For the text-containing cell, return its midpoint in [x, y] coordinate format. 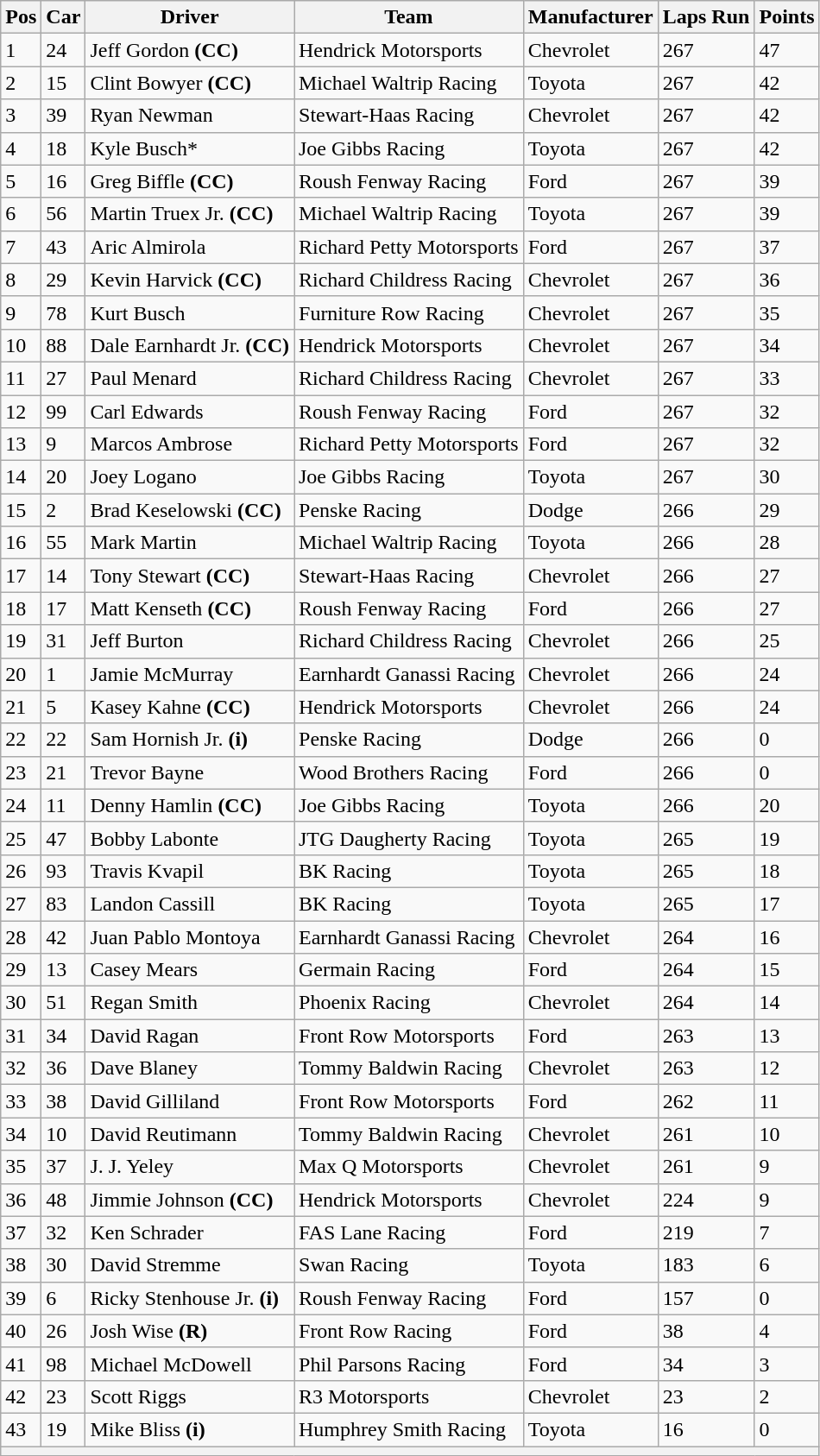
183 [706, 1265]
J. J. Yeley [190, 1167]
Tony Stewart (CC) [190, 576]
Ricky Stenhouse Jr. (i) [190, 1298]
Landon Cassill [190, 904]
Manufacturer [590, 17]
Wood Brothers Racing [408, 772]
Josh Wise (R) [190, 1331]
99 [64, 412]
55 [64, 543]
Mark Martin [190, 543]
Carl Edwards [190, 412]
Phil Parsons Racing [408, 1364]
Pos [21, 17]
Points [787, 17]
Juan Pablo Montoya [190, 936]
40 [21, 1331]
93 [64, 871]
David Gilliland [190, 1101]
Laps Run [706, 17]
88 [64, 345]
Bobby Labonte [190, 838]
Travis Kvapil [190, 871]
Front Row Racing [408, 1331]
Martin Truex Jr. (CC) [190, 214]
Jimmie Johnson (CC) [190, 1200]
David Stremme [190, 1265]
Marcos Ambrose [190, 444]
Kyle Busch* [190, 148]
Paul Menard [190, 378]
Clint Bowyer (CC) [190, 83]
FAS Lane Racing [408, 1232]
Germain Racing [408, 970]
Furniture Row Racing [408, 312]
224 [706, 1200]
Trevor Bayne [190, 772]
219 [706, 1232]
Max Q Motorsports [408, 1167]
Kasey Kahne (CC) [190, 707]
Dale Earnhardt Jr. (CC) [190, 345]
157 [706, 1298]
78 [64, 312]
98 [64, 1364]
Greg Biffle (CC) [190, 181]
Ryan Newman [190, 116]
262 [706, 1101]
Michael McDowell [190, 1364]
Humphrey Smith Racing [408, 1429]
Car [64, 17]
Team [408, 17]
JTG Daugherty Racing [408, 838]
Brad Keselowski (CC) [190, 510]
48 [64, 1200]
Kevin Harvick (CC) [190, 280]
41 [21, 1364]
R3 Motorsports [408, 1396]
David Ragan [190, 1036]
Denny Hamlin (CC) [190, 805]
Regan Smith [190, 1003]
51 [64, 1003]
Jeff Burton [190, 641]
Matt Kenseth (CC) [190, 608]
Casey Mears [190, 970]
Swan Racing [408, 1265]
Jeff Gordon (CC) [190, 50]
Aric Almirola [190, 247]
Mike Bliss (i) [190, 1429]
Jamie McMurray [190, 674]
David Reutimann [190, 1134]
Ken Schrader [190, 1232]
Phoenix Racing [408, 1003]
83 [64, 904]
8 [21, 280]
56 [64, 214]
Dave Blaney [190, 1068]
Scott Riggs [190, 1396]
Joey Logano [190, 477]
Kurt Busch [190, 312]
Sam Hornish Jr. (i) [190, 740]
Driver [190, 17]
